Scan for the cell matching the given text and deliver its [X, Y] coordinate at center. 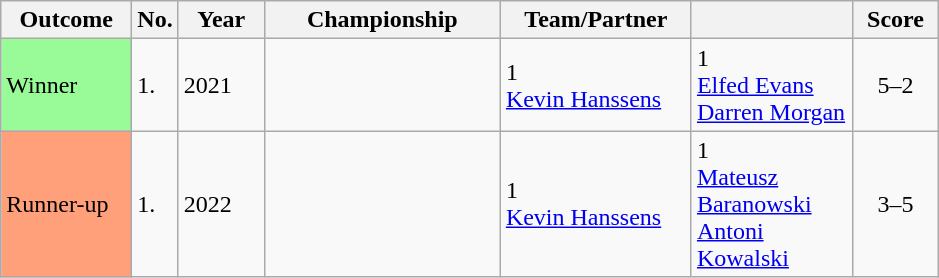
Winner [66, 85]
Outcome [66, 20]
Year [221, 20]
2021 [221, 85]
Team/Partner [596, 20]
Championship [382, 20]
1Elfed EvansDarren Morgan [772, 85]
Runner-up [66, 204]
3–5 [895, 204]
1Mateusz BaranowskiAntoni Kowalski [772, 204]
No. [155, 20]
2022 [221, 204]
5–2 [895, 85]
Score [895, 20]
